Locate the cell with the specified text and output its [x, y] center coordinate. 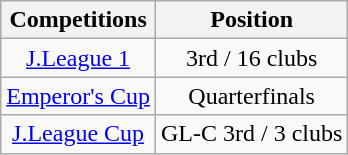
3rd / 16 clubs [251, 58]
Quarterfinals [251, 96]
Emperor's Cup [78, 96]
GL-C 3rd / 3 clubs [251, 134]
Competitions [78, 20]
Position [251, 20]
J.League 1 [78, 58]
J.League Cup [78, 134]
